Return (x, y) of the center of cell containing provided text 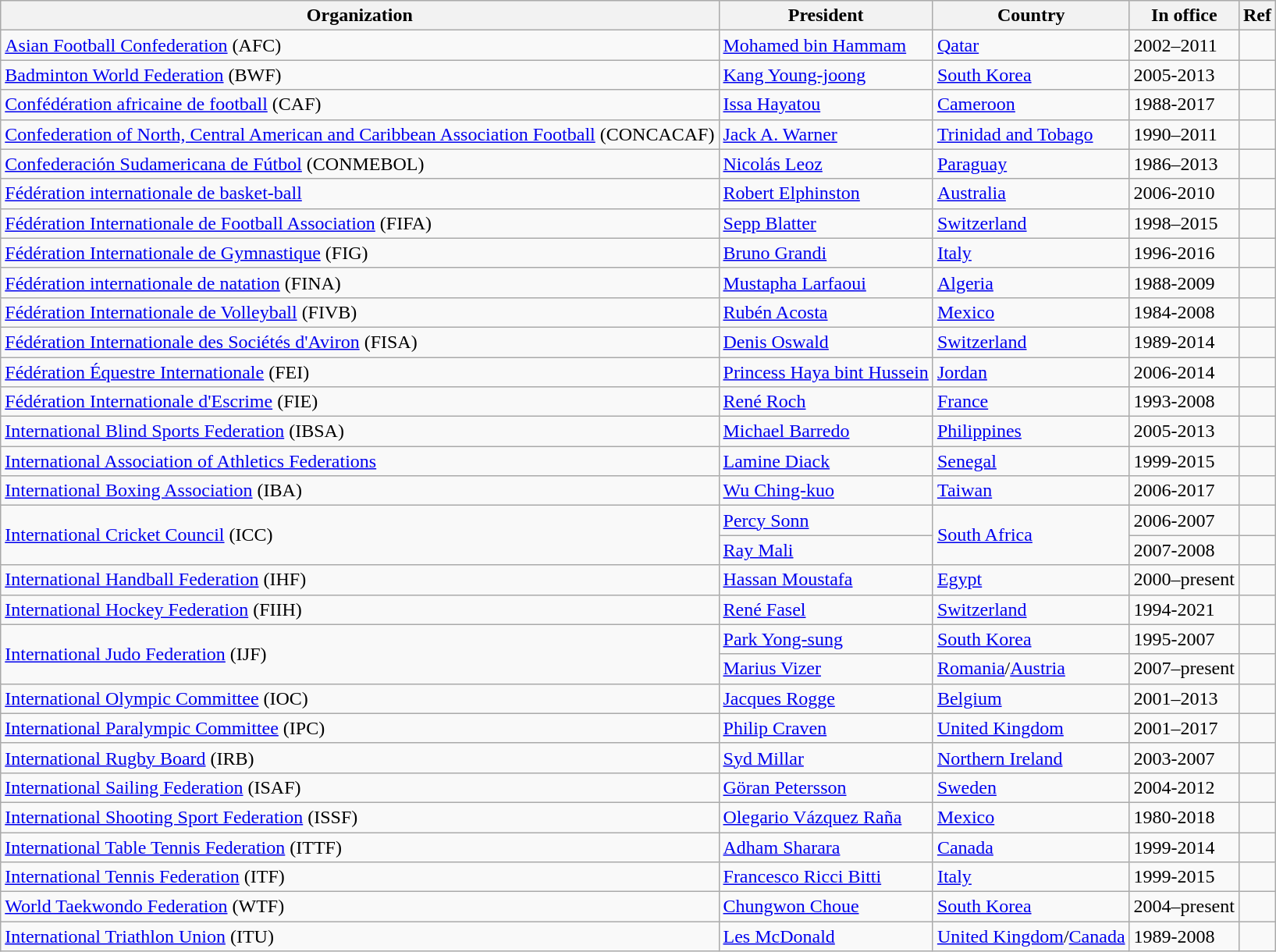
Algeria (1031, 282)
2004–present (1184, 907)
In office (1184, 16)
Jordan (1031, 372)
Asian Football Confederation (AFC) (360, 45)
2006-2014 (1184, 372)
Marius Vizer (826, 669)
Michael Barredo (826, 432)
International Hockey Federation (FIIH) (360, 609)
International Handball Federation (IHF) (360, 580)
Jack A. Warner (826, 134)
International Cricket Council (ICC) (360, 535)
Bruno Grandi (826, 253)
Wu Ching-kuo (826, 491)
2006-2010 (1184, 194)
Fédération internationale de natation (FINA) (360, 282)
International Judo Federation (IJF) (360, 654)
Fédération Internationale d'Escrime (FIE) (360, 402)
International Rugby Board (IRB) (360, 758)
1995-2007 (1184, 639)
1990–2011 (1184, 134)
International Triathlon Union (ITU) (360, 936)
International Olympic Committee (IOC) (360, 698)
2002–2011 (1184, 45)
International Table Tennis Federation (ITTF) (360, 847)
1989-2014 (1184, 342)
Confederación Sudamericana de Fútbol (CONMEBOL) (360, 164)
Fédération Internationale de Football Association (FIFA) (360, 223)
Ray Mali (826, 550)
Syd Millar (826, 758)
Fédération Internationale de Volleyball (FIVB) (360, 312)
Canada (1031, 847)
Ref (1256, 16)
Robert Elphinston (826, 194)
International Sailing Federation (ISAF) (360, 787)
Paraguay (1031, 164)
Sweden (1031, 787)
Organization (360, 16)
Australia (1031, 194)
Badminton World Federation (BWF) (360, 75)
1989-2008 (1184, 936)
Göran Petersson (826, 787)
1988-2009 (1184, 282)
Confédération africaine de football (CAF) (360, 105)
Rubén Acosta (826, 312)
René Roch (826, 402)
South Africa (1031, 535)
Park Yong-sung (826, 639)
1984-2008 (1184, 312)
Egypt (1031, 580)
2001–2017 (1184, 728)
Lamine Diack (826, 461)
Fédération Internationale des Sociétés d'Aviron (FISA) (360, 342)
Taiwan (1031, 491)
Hassan Moustafa (826, 580)
Country (1031, 16)
Kang Young-joong (826, 75)
2004-2012 (1184, 787)
Sepp Blatter (826, 223)
France (1031, 402)
1999-2014 (1184, 847)
Percy Sonn (826, 520)
1986–2013 (1184, 164)
1998–2015 (1184, 223)
2006-2017 (1184, 491)
Denis Oswald (826, 342)
International Paralympic Committee (IPC) (360, 728)
Mustapha Larfaoui (826, 282)
Adham Sharara (826, 847)
2003-2007 (1184, 758)
Les McDonald (826, 936)
Nicolás Leoz (826, 164)
2007-2008 (1184, 550)
1994-2021 (1184, 609)
2006-2007 (1184, 520)
International Boxing Association (IBA) (360, 491)
International Blind Sports Federation (IBSA) (360, 432)
Northern Ireland (1031, 758)
1993-2008 (1184, 402)
2007–present (1184, 669)
Cameroon (1031, 105)
René Fasel (826, 609)
Philippines (1031, 432)
2000–present (1184, 580)
International Association of Athletics Federations (360, 461)
Fédération internationale de basket-ball (360, 194)
Olegario Vázquez Raña (826, 817)
Confederation of North, Central American and Caribbean Association Football (CONCACAF) (360, 134)
International Shooting Sport Federation (ISSF) (360, 817)
1996-2016 (1184, 253)
Romania/Austria (1031, 669)
World Taekwondo Federation (WTF) (360, 907)
Qatar (1031, 45)
Princess Haya bint Hussein (826, 372)
Fédération Équestre Internationale (FEI) (360, 372)
President (826, 16)
Mohamed bin Hammam (826, 45)
1980-2018 (1184, 817)
2001–2013 (1184, 698)
1988-2017 (1184, 105)
Francesco Ricci Bitti (826, 877)
Senegal (1031, 461)
Chungwon Choue (826, 907)
United Kingdom/Canada (1031, 936)
United Kingdom (1031, 728)
Philip Craven (826, 728)
Fédération Internationale de Gymnastique (FIG) (360, 253)
International Tennis Federation (ITF) (360, 877)
Trinidad and Tobago (1031, 134)
Jacques Rogge (826, 698)
Issa Hayatou (826, 105)
Belgium (1031, 698)
